Detect which cell encompasses the target text, then output its (x, y) center coordinate. 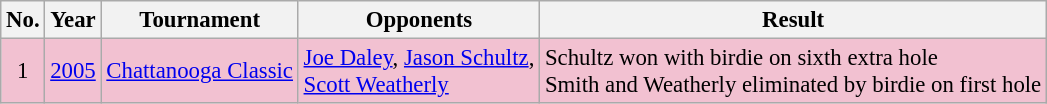
Schultz won with birdie on sixth extra holeSmith and Weatherly eliminated by birdie on first hole (794, 72)
Result (794, 20)
Chattanooga Classic (200, 72)
Year (73, 20)
Tournament (200, 20)
No. (23, 20)
2005 (73, 72)
Joe Daley, Jason Schultz, Scott Weatherly (418, 72)
Opponents (418, 20)
1 (23, 72)
